For the text-containing cell, return its midpoint in [x, y] coordinate format. 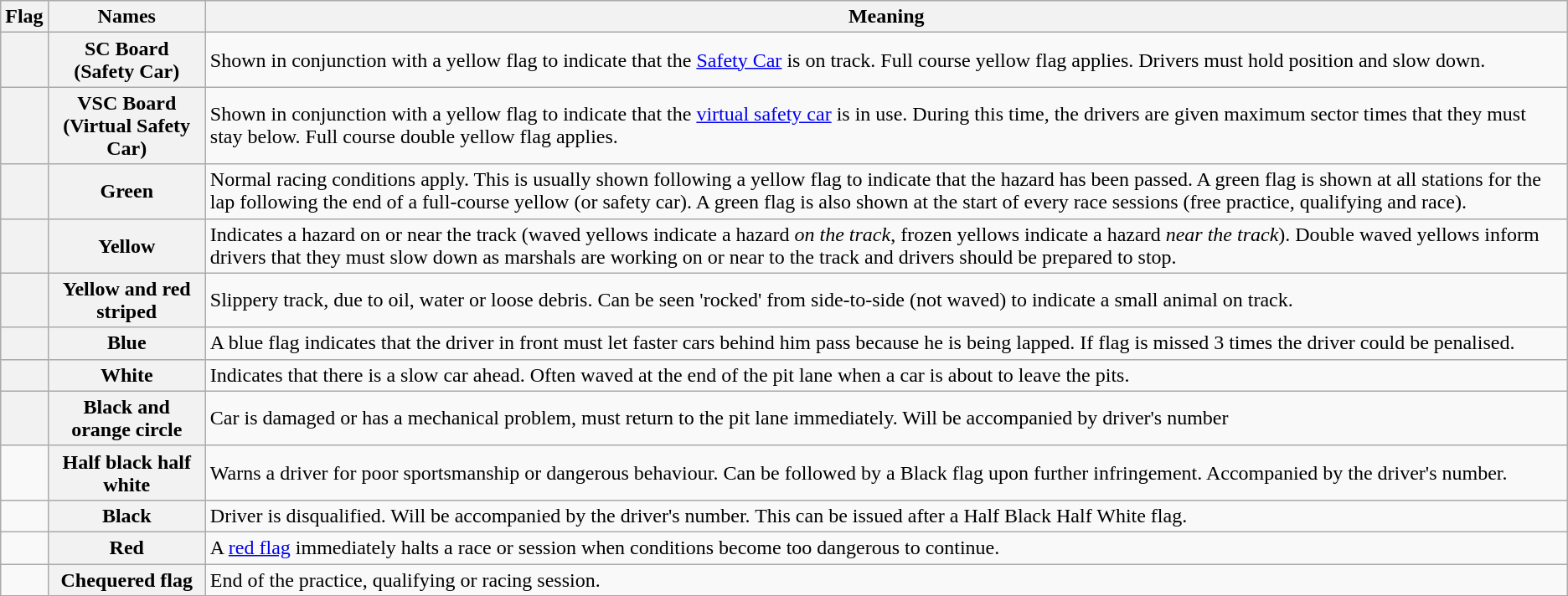
Flag [24, 17]
End of the practice, qualifying or racing session. [886, 580]
VSC Board(Virtual Safety Car) [126, 126]
Meaning [886, 17]
A red flag immediately halts a race or session when conditions become too dangerous to continue. [886, 547]
White [126, 375]
Black and orange circle [126, 419]
Indicates that there is a slow car ahead. Often waved at the end of the pit lane when a car is about to leave the pits. [886, 375]
Half black half white [126, 472]
SC Board(Safety Car) [126, 60]
Slippery track, due to oil, water or loose debris. Can be seen 'rocked' from side-to-side (not waved) to indicate a small animal on track. [886, 300]
Green [126, 191]
Yellow and red striped [126, 300]
Yellow [126, 246]
Blue [126, 343]
Black [126, 516]
Driver is disqualified. Will be accompanied by the driver's number. This can be issued after a Half Black Half White flag. [886, 516]
Names [126, 17]
Chequered flag [126, 580]
Red [126, 547]
Car is damaged or has a mechanical problem, must return to the pit lane immediately. Will be accompanied by driver's number [886, 419]
